Pinpoint the cell where the given text exists, returning its [x, y] midpoint coordinate. 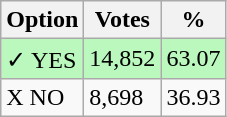
% [194, 20]
8,698 [122, 97]
63.07 [194, 59]
✓ YES [42, 59]
14,852 [122, 59]
36.93 [194, 97]
Option [42, 20]
Votes [122, 20]
X NO [42, 97]
